Identify which cell holds the provided text, then report its [x, y] central coordinate. 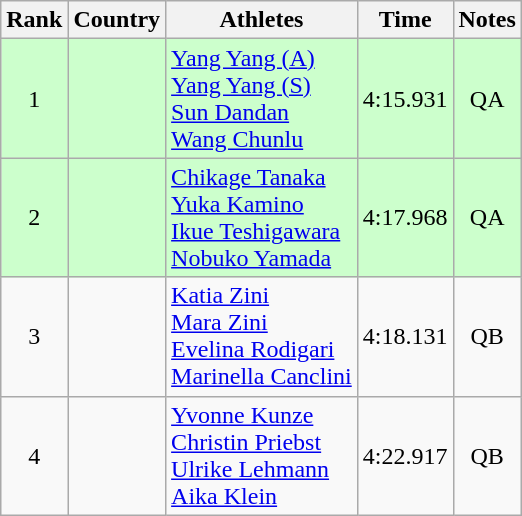
4:15.931 [405, 98]
3 [34, 336]
Athletes [262, 20]
Katia Zini Mara Zini Evelina Rodigari Marinella Canclini [262, 336]
2 [34, 218]
1 [34, 98]
Yvonne Kunze Christin Priebst Ulrike Lehmann Aika Klein [262, 456]
Notes [487, 20]
4 [34, 456]
Rank [34, 20]
Country [117, 20]
Yang Yang (A) Yang Yang (S) Sun Dandan Wang Chunlu [262, 98]
4:22.917 [405, 456]
Time [405, 20]
4:18.131 [405, 336]
4:17.968 [405, 218]
Chikage Tanaka Yuka Kamino Ikue Teshigawara Nobuko Yamada [262, 218]
